Scan for the cell matching the given text and deliver its [x, y] coordinate at center. 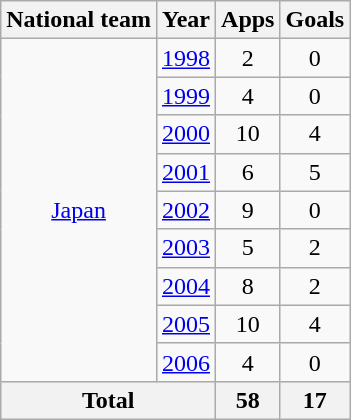
2005 [186, 324]
2004 [186, 286]
17 [315, 400]
2000 [186, 134]
National team [79, 20]
Apps [248, 20]
1998 [186, 58]
2001 [186, 172]
Year [186, 20]
58 [248, 400]
2003 [186, 248]
2006 [186, 362]
1999 [186, 96]
8 [248, 286]
6 [248, 172]
Total [108, 400]
Goals [315, 20]
2002 [186, 210]
Japan [79, 210]
9 [248, 210]
